Provide the (X, Y) coordinate of the cell's center where the given text is located.  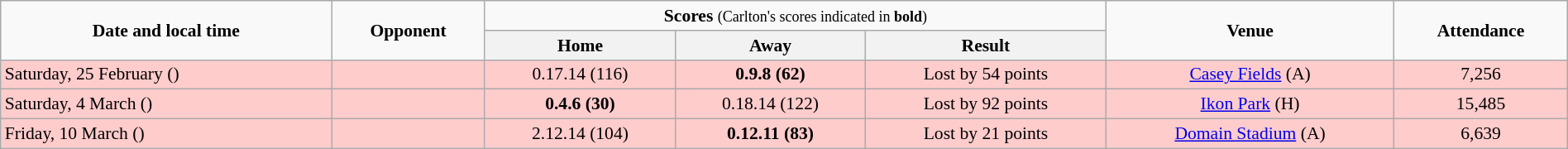
Date and local time (166, 30)
Opponent (409, 30)
Scores (Carlton's scores indicated in bold) (796, 16)
0.9.8 (62) (770, 74)
Ikon Park (H) (1250, 104)
7,256 (1481, 74)
Lost by 92 points (986, 104)
15,485 (1481, 104)
Saturday, 25 February () (166, 74)
2.12.14 (104) (580, 134)
0.18.14 (122) (770, 104)
Friday, 10 March () (166, 134)
Home (580, 46)
6,639 (1481, 134)
Venue (1250, 30)
0.4.6 (30) (580, 104)
Saturday, 4 March () (166, 104)
Attendance (1481, 30)
Lost by 54 points (986, 74)
Result (986, 46)
Lost by 21 points (986, 134)
Casey Fields (A) (1250, 74)
0.17.14 (116) (580, 74)
Away (770, 46)
0.12.11 (83) (770, 134)
Domain Stadium (A) (1250, 134)
